For the text-containing cell, return its midpoint in (x, y) coordinate format. 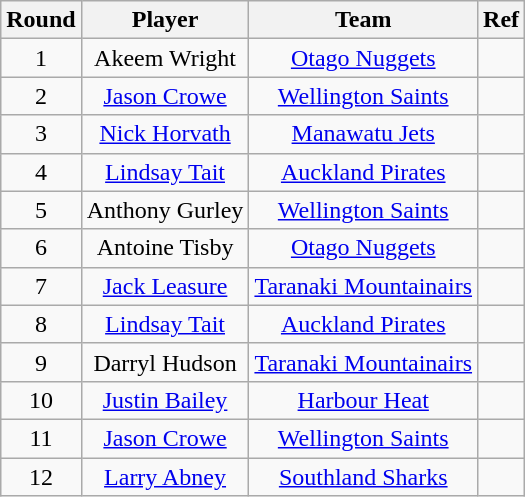
Harbour Heat (364, 400)
Team (364, 20)
2 (41, 96)
6 (41, 248)
5 (41, 210)
Manawatu Jets (364, 134)
Darryl Hudson (165, 362)
11 (41, 438)
1 (41, 58)
Player (165, 20)
Nick Horvath (165, 134)
7 (41, 286)
Jack Leasure (165, 286)
8 (41, 324)
4 (41, 172)
9 (41, 362)
3 (41, 134)
Akeem Wright (165, 58)
Larry Abney (165, 477)
Justin Bailey (165, 400)
Ref (502, 20)
Antoine Tisby (165, 248)
Anthony Gurley (165, 210)
Round (41, 20)
10 (41, 400)
12 (41, 477)
Southland Sharks (364, 477)
